Extract the (X, Y) coordinate from the center of the cell holding the provided text.  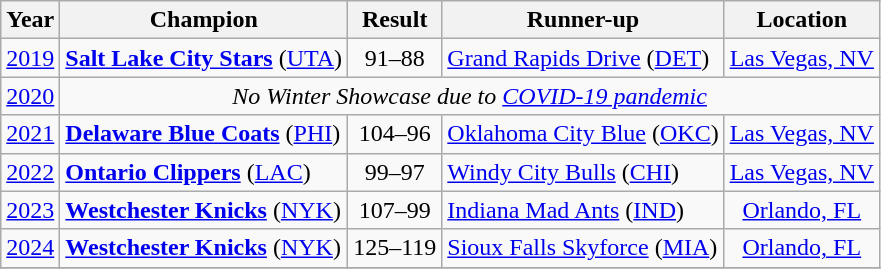
Indiana Mad Ants (IND) (583, 210)
Sioux Falls Skyforce (MIA) (583, 248)
Location (802, 20)
Champion (204, 20)
Runner-up (583, 20)
107–99 (395, 210)
Result (395, 20)
125–119 (395, 248)
Ontario Clippers (LAC) (204, 172)
No Winter Showcase due to COVID-19 pandemic (470, 96)
2019 (30, 58)
Oklahoma City Blue (OKC) (583, 134)
2024 (30, 248)
Year (30, 20)
Windy City Bulls (CHI) (583, 172)
Salt Lake City Stars (UTA) (204, 58)
Grand Rapids Drive (DET) (583, 58)
Delaware Blue Coats (PHI) (204, 134)
2022 (30, 172)
2021 (30, 134)
104–96 (395, 134)
2023 (30, 210)
99–97 (395, 172)
91–88 (395, 58)
2020 (30, 96)
